Find where the given text appears and provide that cell's center as (X, Y) coordinate. 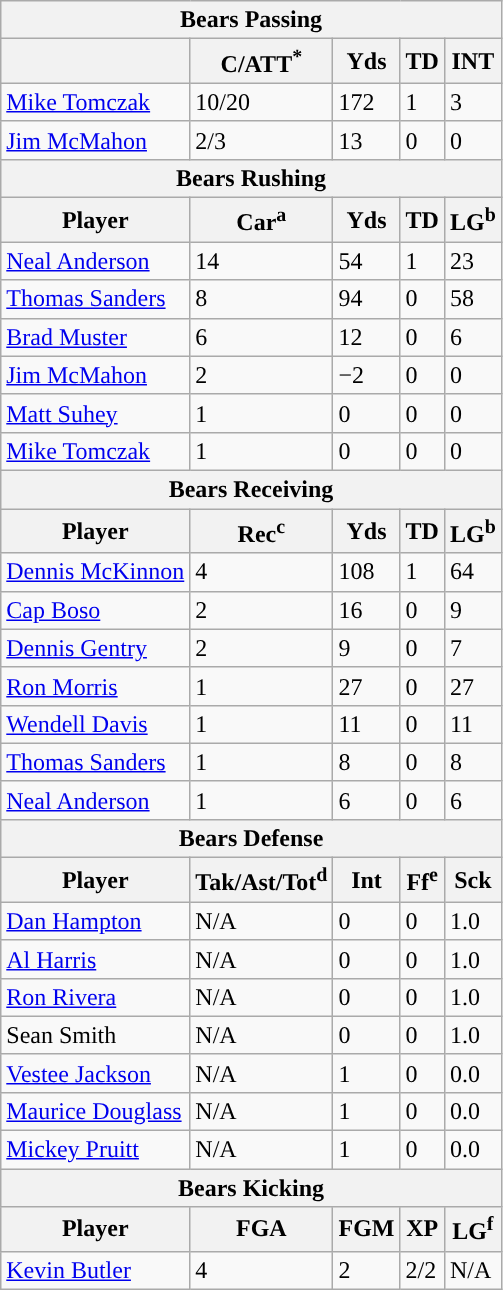
Tak/Ast/Totd (262, 880)
Mickey Pruitt (96, 1150)
Cap Boso (96, 610)
Sck (472, 880)
Ffe (422, 880)
10/20 (262, 102)
Dennis McKinnon (96, 572)
172 (366, 102)
13 (366, 140)
16 (366, 610)
Bears Kicking (252, 1188)
−2 (366, 375)
Cara (262, 220)
Bears Rushing (252, 178)
54 (366, 261)
58 (472, 299)
2/3 (262, 140)
Int (366, 880)
3 (472, 102)
Ron Morris (96, 686)
Dennis Gentry (96, 648)
23 (472, 261)
7 (472, 648)
Kevin Butler (96, 1270)
Maurice Douglass (96, 1111)
LGf (472, 1230)
Al Harris (96, 959)
C/ATT* (262, 62)
Dan Hampton (96, 921)
Ron Rivera (96, 997)
Bears Defense (252, 839)
FGM (366, 1230)
INT (472, 62)
XP (422, 1230)
Recc (262, 532)
Matt Suhey (96, 413)
Wendell Davis (96, 724)
Bears Passing (252, 20)
Bears Receiving (252, 489)
12 (366, 337)
2/2 (422, 1270)
64 (472, 572)
108 (366, 572)
FGA (262, 1230)
94 (366, 299)
Vestee Jackson (96, 1073)
Brad Muster (96, 337)
Sean Smith (96, 1035)
14 (262, 261)
